Return the [x, y] coordinate for the center point of the cell that contains the specified text.  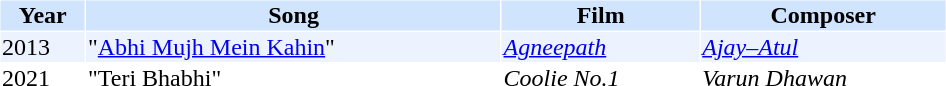
Year [42, 15]
Film [600, 15]
Ajay–Atul [824, 47]
Composer [824, 15]
Agneepath [600, 47]
"Abhi Mujh Mein Kahin" [293, 47]
Song [293, 15]
2013 [42, 47]
